Pinpoint the cell where the given text exists, returning its (X, Y) midpoint coordinate. 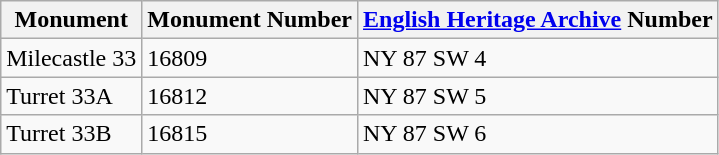
Turret 33B (72, 134)
Monument Number (250, 20)
NY 87 SW 4 (538, 58)
English Heritage Archive Number (538, 20)
Milecastle 33 (72, 58)
16812 (250, 96)
Turret 33A (72, 96)
16815 (250, 134)
NY 87 SW 6 (538, 134)
16809 (250, 58)
NY 87 SW 5 (538, 96)
Monument (72, 20)
